Find where the given text appears and provide that cell's center as [X, Y] coordinate. 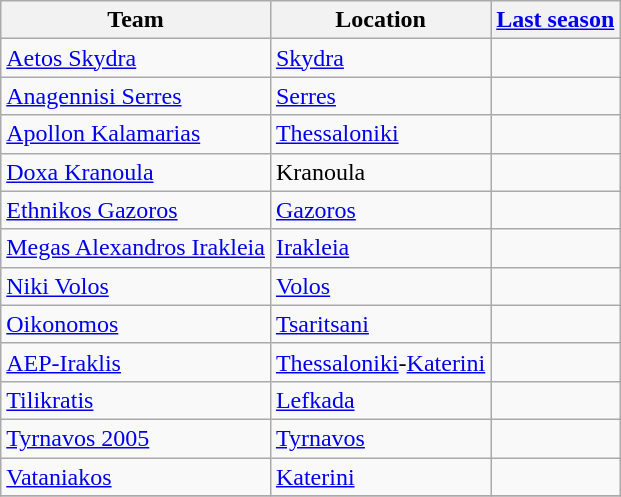
Location [380, 20]
Oikonomos [136, 324]
Volos [380, 286]
Lefkada [380, 400]
Niki Volos [136, 286]
Katerini [380, 477]
Thessaloniki-Katerini [380, 362]
Ethnikos Gazoros [136, 210]
Vataniakos [136, 477]
Team [136, 20]
Last season [556, 20]
Doxa Kranoula [136, 172]
Skydra [380, 58]
Tyrnavos [380, 438]
Thessaloniki [380, 134]
Aetos Skydra [136, 58]
Apollon Kalamarias [136, 134]
Tilikratis [136, 400]
Gazoros [380, 210]
AEP-Iraklis [136, 362]
Serres [380, 96]
Anagennisi Serres [136, 96]
Tyrnavos 2005 [136, 438]
Megas Alexandros Irakleia [136, 248]
Kranoula [380, 172]
Tsaritsani [380, 324]
Irakleia [380, 248]
